Search for the cell housing the specified text and yield its (x, y) center coordinate. 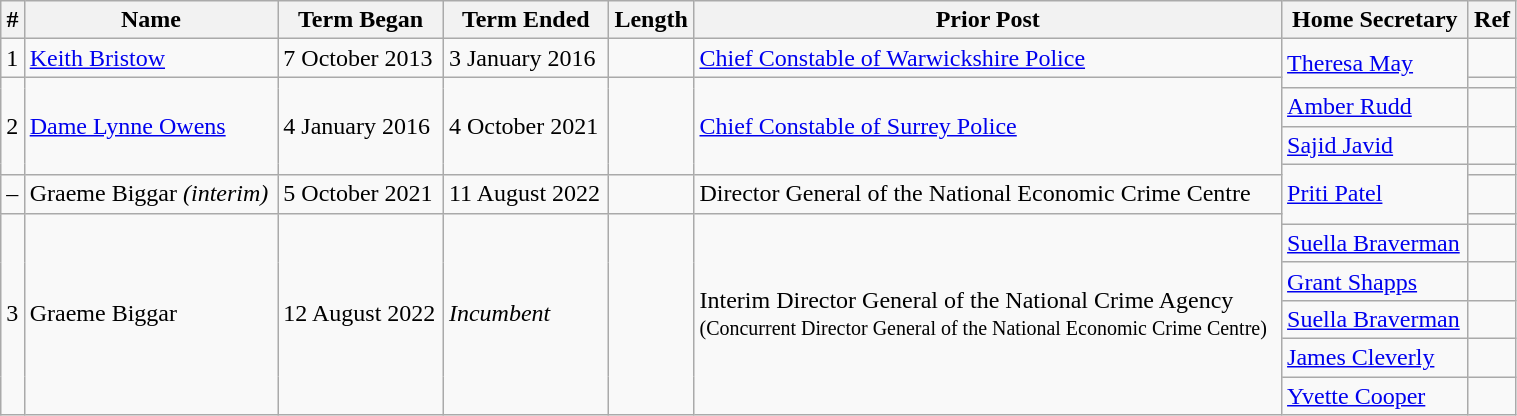
Grant Shapps (1376, 281)
James Cleverly (1376, 357)
Priti Patel (1376, 194)
Name (151, 20)
Home Secretary (1376, 20)
Chief Constable of Surrey Police (988, 126)
Interim Director General of the National Crime Agency (Concurrent Director General of the National Economic Crime Centre) (988, 314)
Ref (1492, 20)
12 August 2022 (361, 314)
Term Ended (526, 20)
Sajid Javid (1376, 145)
3 (12, 314)
5 October 2021 (361, 194)
Chief Constable of Warwickshire Police (988, 58)
4 January 2016 (361, 126)
Yvette Cooper (1376, 395)
Graeme Biggar (interim) (151, 194)
Term Began (361, 20)
Graeme Biggar (151, 314)
Dame Lynne Owens (151, 126)
1 (12, 58)
Amber Rudd (1376, 107)
Prior Post (988, 20)
Director General of the National Economic Crime Centre (988, 194)
Incumbent (526, 314)
3 January 2016 (526, 58)
Keith Bristow (151, 58)
11 August 2022 (526, 194)
Length (651, 20)
2 (12, 126)
4 October 2021 (526, 126)
7 October 2013 (361, 58)
# (12, 20)
Theresa May (1376, 64)
– (12, 194)
